Search for the cell housing the specified text and yield its [X, Y] center coordinate. 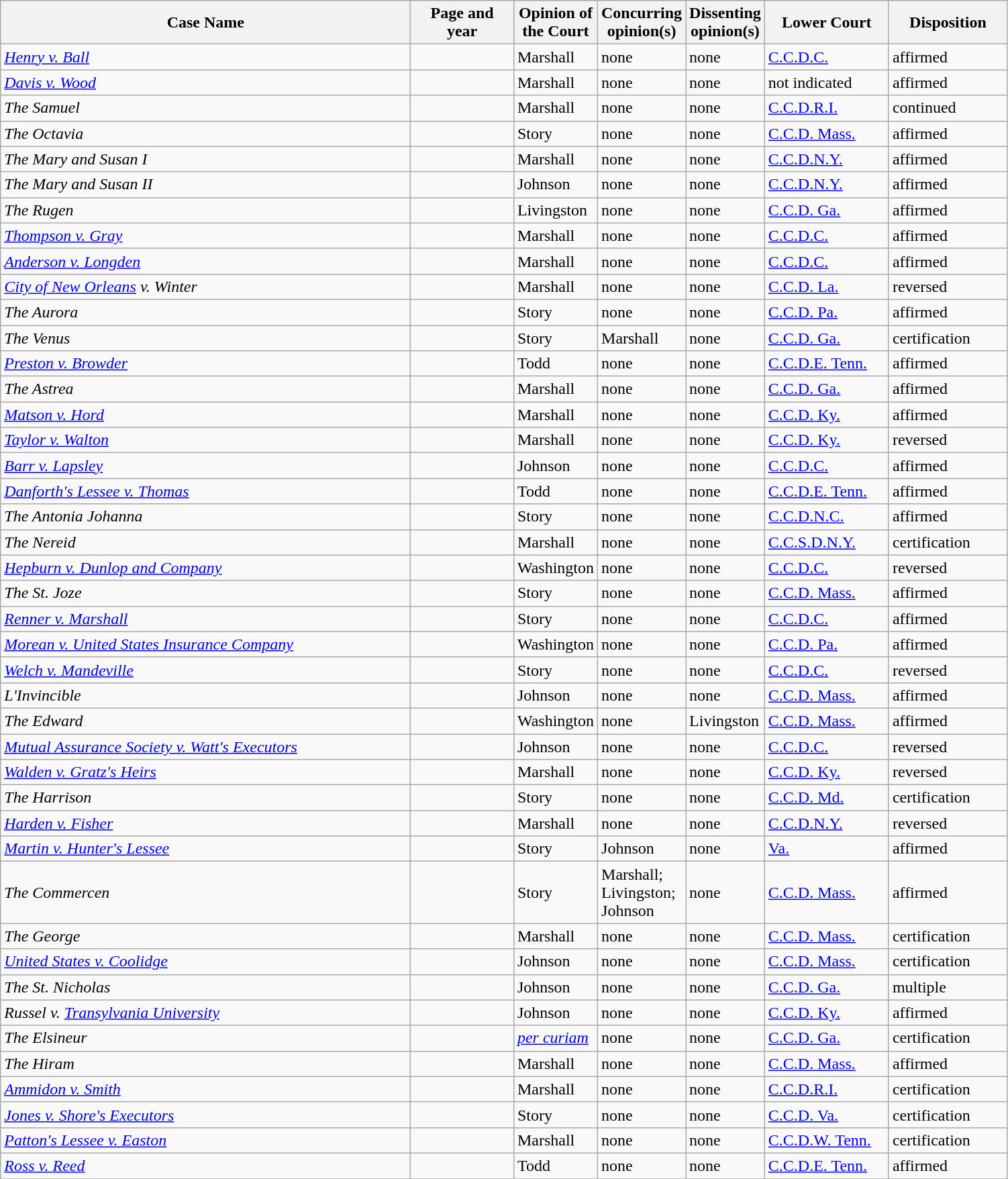
Patton's Lessee v. Easton [205, 1140]
per curiam [556, 1038]
Walden v. Gratz's Heirs [205, 772]
Ross v. Reed [205, 1166]
The George [205, 936]
C.C.D.W. Tenn. [827, 1140]
The Antonia Johanna [205, 517]
C.C.D. La. [827, 287]
The St. Nicholas [205, 987]
Dissenting opinion(s) [725, 23]
Martin v. Hunter's Lessee [205, 849]
The Samuel [205, 108]
Hepburn v. Dunlop and Company [205, 568]
City of New Orleans v. Winter [205, 287]
C.C.D. Md. [827, 798]
Barr v. Lapsley [205, 466]
United States v. Coolidge [205, 962]
Harden v. Fisher [205, 823]
The Mary and Susan II [205, 185]
The Venus [205, 338]
Renner v. Marshall [205, 619]
The Elsineur [205, 1038]
Opinion of the Court [556, 23]
Preston v. Browder [205, 364]
not indicated [827, 83]
Concurring opinion(s) [642, 23]
The Hiram [205, 1064]
Marshall; Livingston; Johnson [642, 892]
Thompson v. Gray [205, 236]
Ammidon v. Smith [205, 1089]
Lower Court [827, 23]
C.C.D. Va. [827, 1115]
The Aurora [205, 312]
Russel v. Transylvania University [205, 1013]
Page and year [462, 23]
Jones v. Shore's Executors [205, 1115]
continued [948, 108]
Mutual Assurance Society v. Watt's Executors [205, 747]
The Edward [205, 721]
Danforth's Lessee v. Thomas [205, 491]
multiple [948, 987]
Henry v. Ball [205, 57]
The Harrison [205, 798]
C.C.D.N.C. [827, 517]
The Mary and Susan I [205, 159]
The Astrea [205, 389]
Case Name [205, 23]
Disposition [948, 23]
Taylor v. Walton [205, 440]
The Rugen [205, 210]
Matson v. Hord [205, 415]
The Octavia [205, 134]
Welch v. Mandeville [205, 670]
The St. Joze [205, 593]
L'Invincible [205, 695]
The Commercen [205, 892]
Morean v. United States Insurance Company [205, 644]
Va. [827, 849]
The Nereid [205, 542]
C.C.S.D.N.Y. [827, 542]
Davis v. Wood [205, 83]
Anderson v. Longden [205, 261]
